Detect which cell encompasses the target text, then output its [x, y] center coordinate. 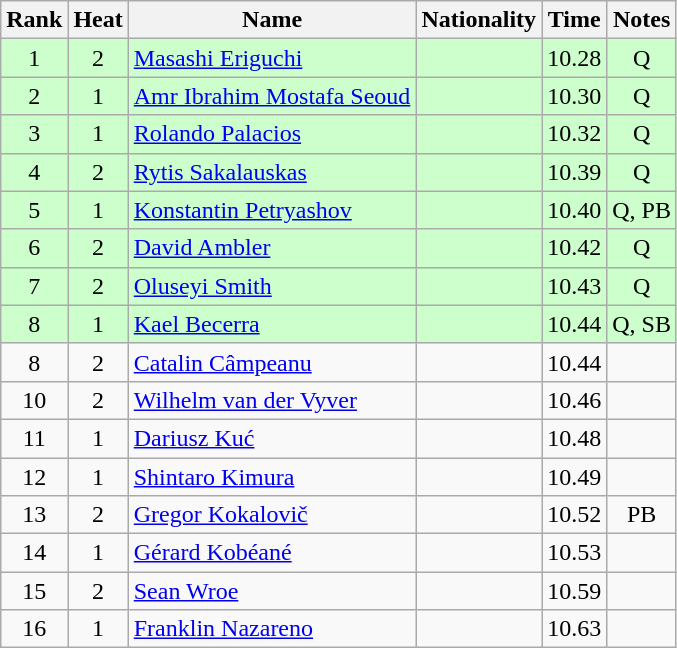
10.53 [574, 553]
Name [272, 20]
15 [34, 591]
12 [34, 477]
10.40 [574, 210]
Franklin Nazareno [272, 629]
6 [34, 248]
Dariusz Kuć [272, 438]
Rolando Palacios [272, 134]
10.59 [574, 591]
David Ambler [272, 248]
10.39 [574, 172]
Q, SB [642, 324]
Amr Ibrahim Mostafa Seoud [272, 96]
10.49 [574, 477]
10 [34, 400]
Time [574, 20]
4 [34, 172]
Rank [34, 20]
Rytis Sakalauskas [272, 172]
Konstantin Petryashov [272, 210]
10.52 [574, 515]
10.42 [574, 248]
Oluseyi Smith [272, 286]
11 [34, 438]
Kael Becerra [272, 324]
10.32 [574, 134]
10.30 [574, 96]
Wilhelm van der Vyver [272, 400]
14 [34, 553]
Gérard Kobéané [272, 553]
13 [34, 515]
Gregor Kokalovič [272, 515]
Sean Wroe [272, 591]
10.48 [574, 438]
Catalin Câmpeanu [272, 362]
Heat [98, 20]
16 [34, 629]
Shintaro Kimura [272, 477]
10.46 [574, 400]
Notes [642, 20]
7 [34, 286]
PB [642, 515]
5 [34, 210]
10.63 [574, 629]
10.43 [574, 286]
Q, PB [642, 210]
Nationality [479, 20]
3 [34, 134]
Masashi Eriguchi [272, 58]
10.28 [574, 58]
